Scan for the cell matching the given text and deliver its [X, Y] coordinate at center. 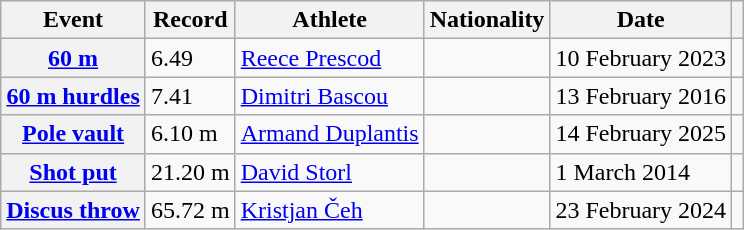
Date [641, 20]
David Storl [330, 172]
Nationality [487, 20]
Event [74, 20]
Pole vault [74, 134]
60 m [74, 58]
Record [190, 20]
1 March 2014 [641, 172]
65.72 m [190, 210]
7.41 [190, 96]
Discus throw [74, 210]
6.49 [190, 58]
Athlete [330, 20]
14 February 2025 [641, 134]
21.20 m [190, 172]
6.10 m [190, 134]
23 February 2024 [641, 210]
13 February 2016 [641, 96]
Armand Duplantis [330, 134]
Dimitri Bascou [330, 96]
60 m hurdles [74, 96]
Shot put [74, 172]
10 February 2023 [641, 58]
Kristjan Čeh [330, 210]
Reece Prescod [330, 58]
